Find where the given text appears and provide that cell's center as (X, Y) coordinate. 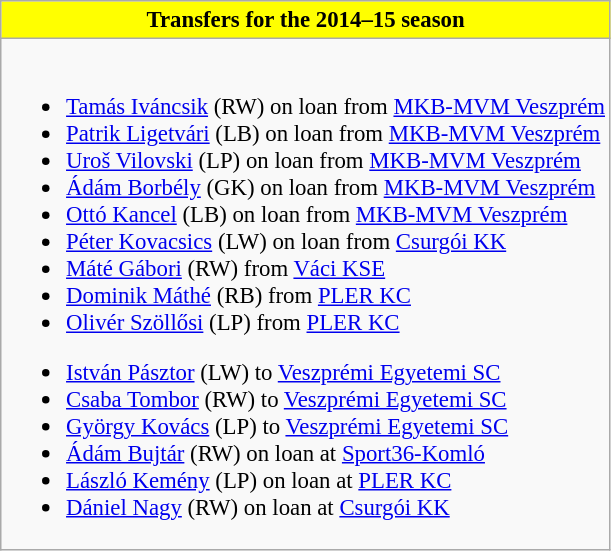
Transfers for the 2014–15 season (306, 20)
